Return (x, y) of the center of cell containing provided text 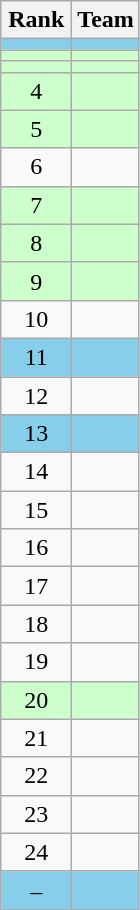
10 (36, 319)
9 (36, 281)
5 (36, 129)
21 (36, 738)
16 (36, 548)
11 (36, 357)
12 (36, 395)
6 (36, 167)
Team (106, 20)
Rank (36, 20)
15 (36, 510)
19 (36, 662)
22 (36, 776)
17 (36, 586)
4 (36, 91)
14 (36, 472)
23 (36, 814)
18 (36, 624)
7 (36, 205)
24 (36, 852)
13 (36, 434)
– (36, 890)
8 (36, 243)
20 (36, 700)
